Return the [X, Y] coordinate for the center point of the cell that contains the specified text.  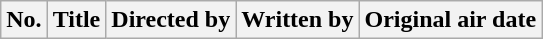
Title [76, 20]
Directed by [171, 20]
Original air date [450, 20]
Written by [298, 20]
No. [24, 20]
